From the cell containing the given text, extract its center point as [X, Y] coordinate. 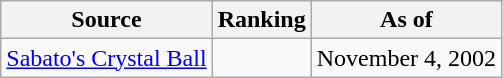
Sabato's Crystal Ball [106, 58]
As of [406, 20]
Source [106, 20]
November 4, 2002 [406, 58]
Ranking [262, 20]
